Capture the cell that displays the provided text and extract its [X, Y] central coordinate. 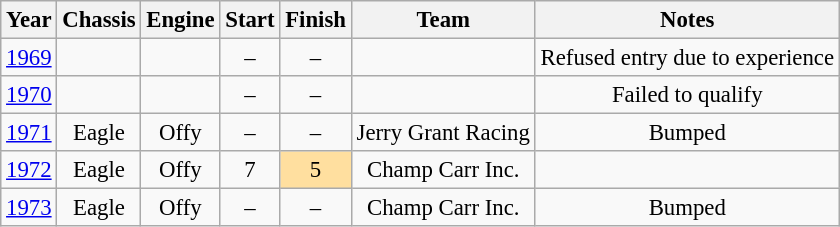
7 [250, 170]
5 [316, 170]
Engine [180, 20]
1970 [29, 95]
1973 [29, 208]
Refused entry due to experience [687, 58]
1971 [29, 133]
Jerry Grant Racing [443, 133]
Notes [687, 20]
Finish [316, 20]
Year [29, 20]
Start [250, 20]
Chassis [99, 20]
Failed to qualify [687, 95]
1969 [29, 58]
Team [443, 20]
1972 [29, 170]
